Provide the [X, Y] coordinate of the cell's center where the given text is located.  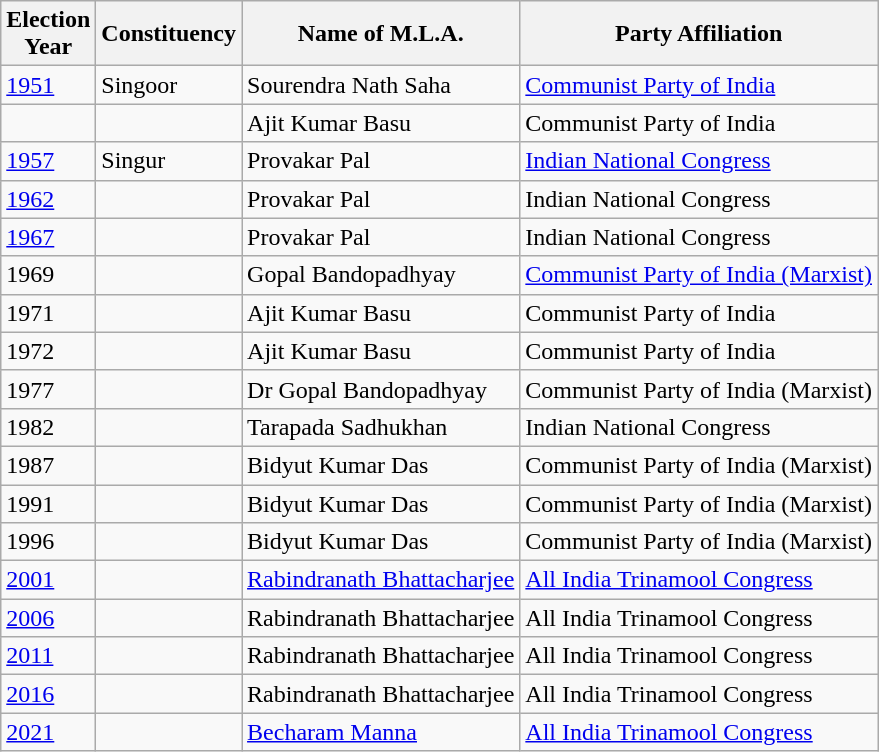
2016 [48, 694]
1967 [48, 237]
1951 [48, 85]
Singur [169, 161]
Party Affiliation [699, 34]
Sourendra Nath Saha [381, 85]
1971 [48, 313]
1957 [48, 161]
Gopal Bandopadhyay [381, 275]
2021 [48, 732]
1987 [48, 465]
Becharam Manna [381, 732]
1982 [48, 427]
2011 [48, 656]
1991 [48, 503]
Constituency [169, 34]
Tarapada Sadhukhan [381, 427]
Name of M.L.A. [381, 34]
2001 [48, 580]
Election Year [48, 34]
1962 [48, 199]
1996 [48, 542]
Dr Gopal Bandopadhyay [381, 389]
Singoor [169, 85]
1977 [48, 389]
1969 [48, 275]
1972 [48, 351]
2006 [48, 618]
